Detect which cell encompasses the target text, then output its (X, Y) center coordinate. 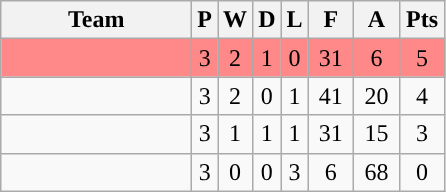
68 (377, 172)
F (331, 20)
41 (331, 96)
P (205, 20)
Pts (422, 20)
A (377, 20)
Team (96, 20)
W (236, 20)
D (267, 20)
4 (422, 96)
15 (377, 134)
20 (377, 96)
5 (422, 58)
L (294, 20)
